Search for the cell housing the specified text and yield its [X, Y] center coordinate. 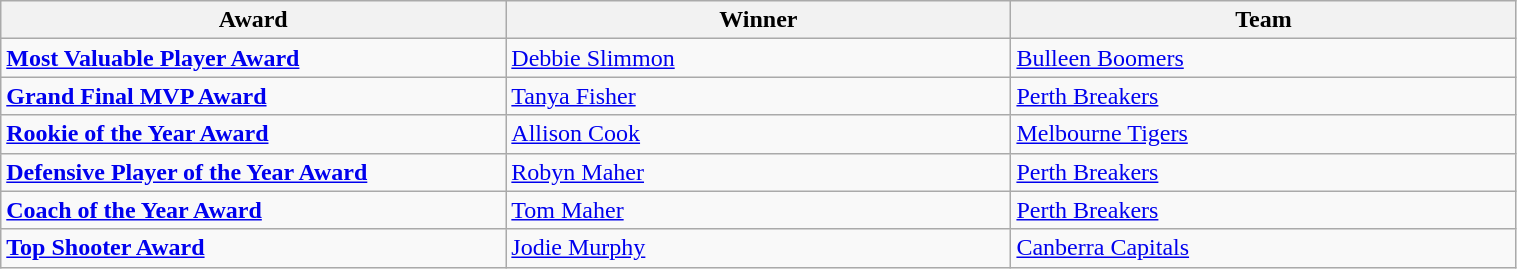
Grand Final MVP Award [254, 96]
Robyn Maher [758, 172]
Debbie Slimmon [758, 58]
Canberra Capitals [1264, 248]
Melbourne Tigers [1264, 134]
Winner [758, 20]
Defensive Player of the Year Award [254, 172]
Bulleen Boomers [1264, 58]
Tanya Fisher [758, 96]
Top Shooter Award [254, 248]
Most Valuable Player Award [254, 58]
Jodie Murphy [758, 248]
Coach of the Year Award [254, 210]
Award [254, 20]
Team [1264, 20]
Allison Cook [758, 134]
Rookie of the Year Award [254, 134]
Tom Maher [758, 210]
